Extract the [x, y] coordinate from the center of the cell holding the provided text.  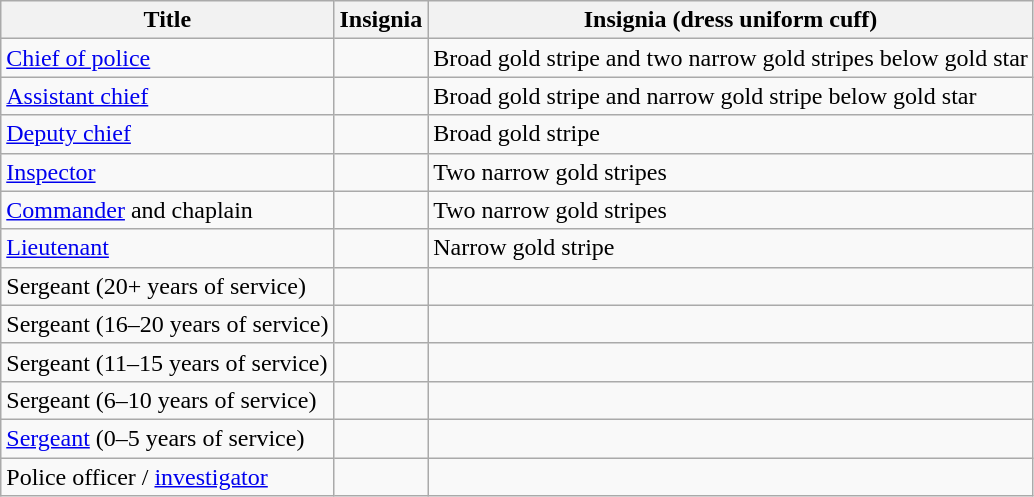
Lieutenant [168, 248]
Insignia (dress uniform cuff) [731, 20]
Broad gold stripe [731, 134]
Commander and chaplain [168, 210]
Deputy chief [168, 134]
Broad gold stripe and narrow gold stripe below gold star [731, 96]
Sergeant (6–10 years of service) [168, 400]
Broad gold stripe and two narrow gold stripes below gold star [731, 58]
Insignia [381, 20]
Assistant chief [168, 96]
Police officer / investigator [168, 477]
Sergeant (0–5 years of service) [168, 438]
Sergeant (16–20 years of service) [168, 324]
Narrow gold stripe [731, 248]
Chief of police [168, 58]
Sergeant (20+ years of service) [168, 286]
Sergeant (11–15 years of service) [168, 362]
Inspector [168, 172]
Title [168, 20]
